Locate the cell with the specified text and output its [x, y] center coordinate. 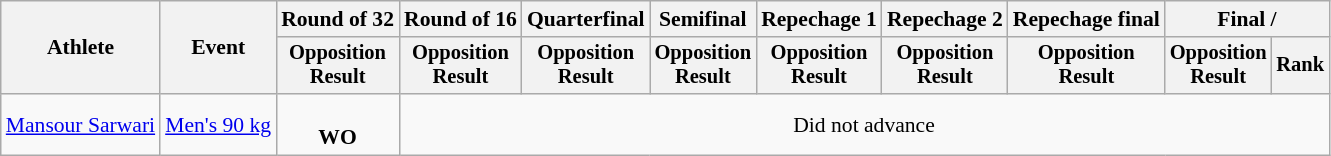
Repechage final [1086, 19]
Did not advance [864, 124]
Repechage 2 [945, 19]
Rank [1300, 66]
Round of 16 [460, 19]
Event [218, 48]
Men's 90 kg [218, 124]
Semifinal [704, 19]
Athlete [80, 48]
Mansour Sarwari [80, 124]
WO [338, 124]
Final / [1247, 19]
Round of 32 [338, 19]
Repechage 1 [819, 19]
Quarterfinal [586, 19]
